Find where the given text appears and provide that cell's center as (X, Y) coordinate. 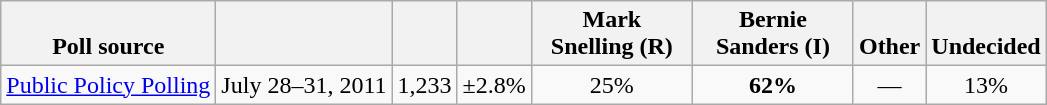
July 28–31, 2011 (304, 85)
25% (612, 85)
13% (986, 85)
1,233 (424, 85)
Poll source (108, 34)
BernieSanders (I) (772, 34)
MarkSnelling (R) (612, 34)
±2.8% (494, 85)
Public Policy Polling (108, 85)
62% (772, 85)
— (889, 85)
Undecided (986, 34)
Other (889, 34)
